For the text-containing cell, return its midpoint in (X, Y) coordinate format. 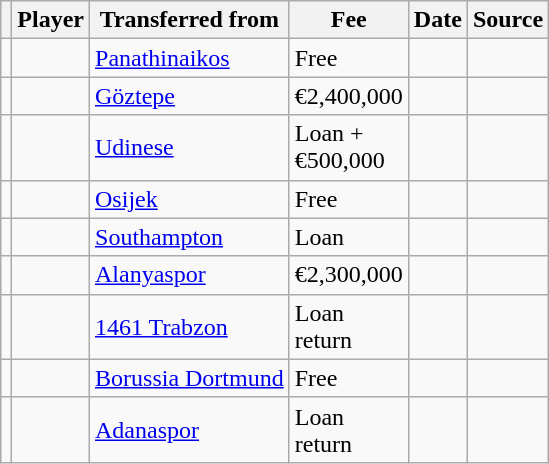
Date (438, 20)
Panathinaikos (190, 58)
Loan (348, 237)
Southampton (190, 237)
Göztepe (190, 96)
Source (508, 20)
Fee (348, 20)
Udinese (190, 148)
Osijek (190, 199)
Player (51, 20)
1461 Trabzon (190, 326)
€2,300,000 (348, 275)
Borussia Dortmund (190, 378)
Adanaspor (190, 430)
€2,400,000 (348, 96)
Transferred from (190, 20)
Alanyaspor (190, 275)
Loan + €500,000 (348, 148)
